Output the (x, y) coordinate of the center of the cell containing the given text.  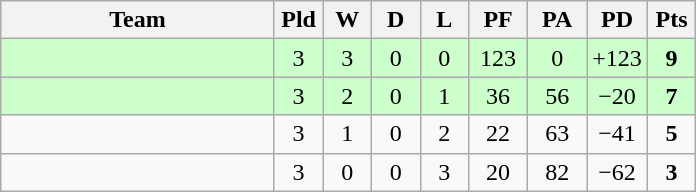
PF (498, 20)
−62 (618, 172)
82 (558, 172)
PD (618, 20)
5 (672, 134)
−20 (618, 96)
Pld (298, 20)
+123 (618, 58)
W (348, 20)
56 (558, 96)
Team (138, 20)
63 (558, 134)
123 (498, 58)
20 (498, 172)
22 (498, 134)
36 (498, 96)
9 (672, 58)
L (444, 20)
Pts (672, 20)
−41 (618, 134)
PA (558, 20)
7 (672, 96)
D (396, 20)
